Return [X, Y] of the center of cell containing provided text 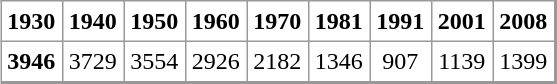
1950 [155, 21]
1981 [339, 21]
1960 [216, 21]
2001 [462, 21]
1991 [401, 21]
1346 [339, 62]
1970 [277, 21]
1930 [31, 21]
2182 [277, 62]
1940 [93, 21]
3729 [93, 62]
1139 [462, 62]
907 [401, 62]
2008 [523, 21]
2926 [216, 62]
3554 [155, 62]
1399 [523, 62]
3946 [31, 62]
